Find where the given text appears and provide that cell's center as (X, Y) coordinate. 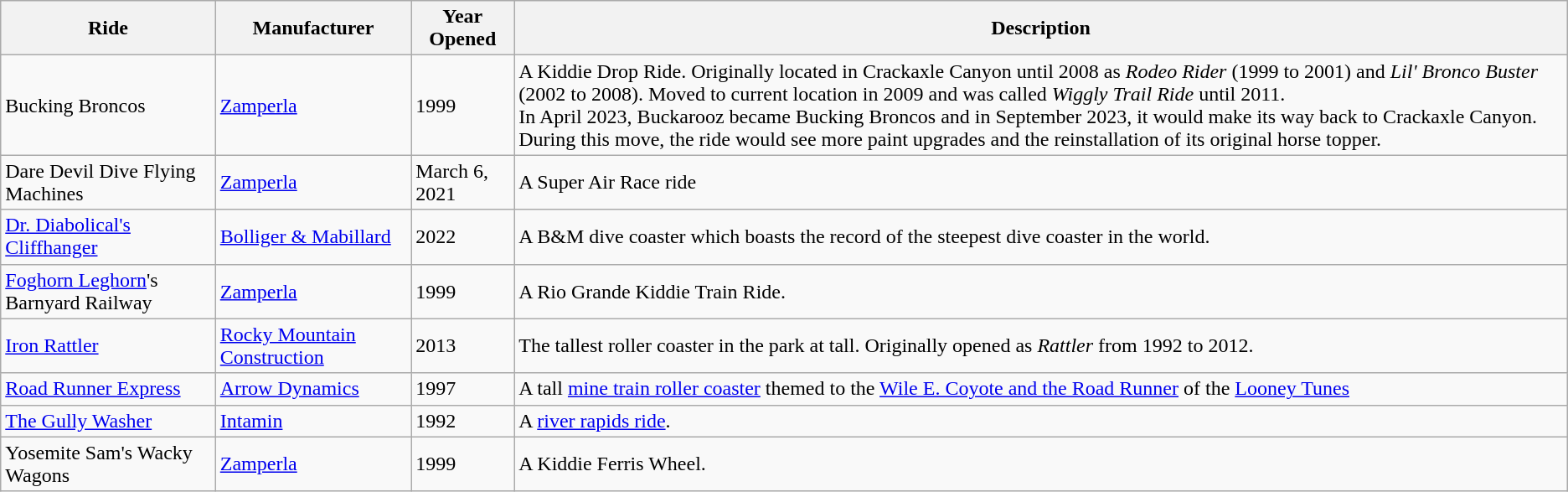
1992 (462, 421)
Rocky Mountain Construction (313, 345)
Yosemite Sam's Wacky Wagons (108, 464)
Dr. Diabolical's Cliffhanger (108, 236)
Intamin (313, 421)
Bucking Broncos (108, 106)
A Kiddie Ferris Wheel. (1040, 464)
Ride (108, 28)
Dare Devil Dive Flying Machines (108, 183)
Iron Rattler (108, 345)
March 6, 2021 (462, 183)
2022 (462, 236)
The Gully Washer (108, 421)
A B&M dive coaster which boasts the record of the steepest dive coaster in the world. (1040, 236)
Bolliger & Mabillard (313, 236)
Manufacturer (313, 28)
A Rio Grande Kiddie Train Ride. (1040, 292)
A Super Air Race ride (1040, 183)
Description (1040, 28)
2013 (462, 345)
Year Opened (462, 28)
1997 (462, 389)
A tall mine train roller coaster themed to the Wile E. Coyote and the Road Runner of the Looney Tunes (1040, 389)
Arrow Dynamics (313, 389)
A river rapids ride. (1040, 421)
Road Runner Express (108, 389)
The tallest roller coaster in the park at tall. Originally opened as Rattler from 1992 to 2012. (1040, 345)
Foghorn Leghorn's Barnyard Railway (108, 292)
